From the cell containing the given text, extract its center point as [X, Y] coordinate. 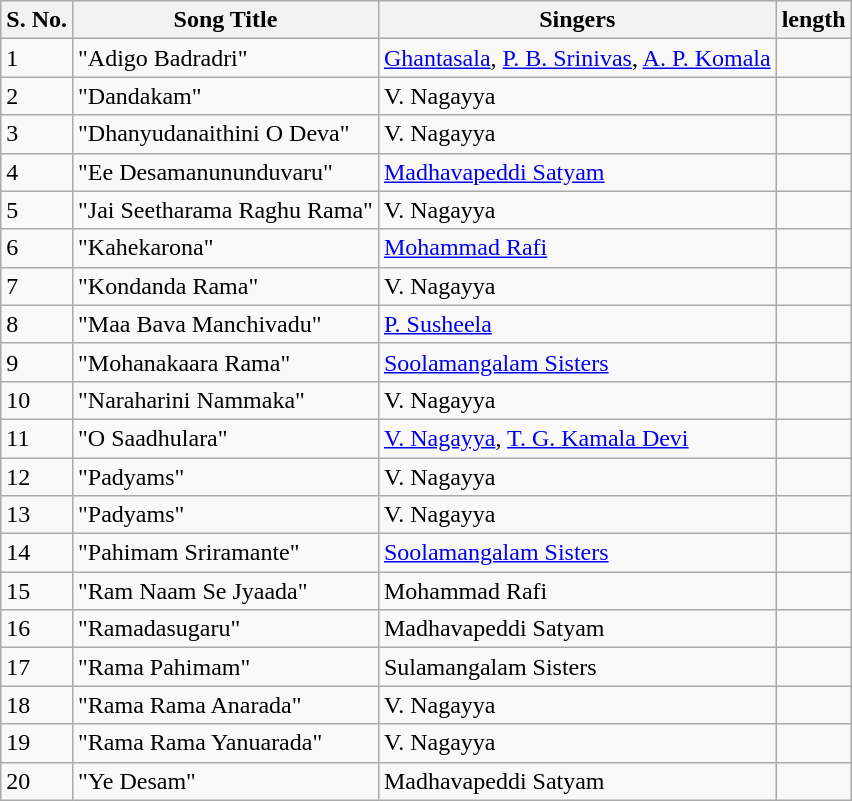
"Dandakam" [225, 96]
13 [37, 515]
20 [37, 781]
9 [37, 362]
"Mohanakaara Rama" [225, 362]
18 [37, 705]
P. Susheela [577, 324]
"Ramadasugaru" [225, 629]
17 [37, 667]
19 [37, 743]
V. Nagayya, T. G. Kamala Devi [577, 438]
Song Title [225, 20]
8 [37, 324]
"Rama Rama Anarada" [225, 705]
12 [37, 477]
length [814, 20]
3 [37, 134]
1 [37, 58]
2 [37, 96]
4 [37, 172]
"Kahekarona" [225, 248]
"Naraharini Nammaka" [225, 400]
Sulamangalam Sisters [577, 667]
"Rama Rama Yanuarada" [225, 743]
15 [37, 591]
Singers [577, 20]
Ghantasala, P. B. Srinivas, A. P. Komala [577, 58]
"Rama Pahimam" [225, 667]
"Dhanyudanaithini O Deva" [225, 134]
"Ye Desam" [225, 781]
16 [37, 629]
S. No. [37, 20]
10 [37, 400]
14 [37, 553]
"Ee Desamanununduvaru" [225, 172]
"Jai Seetharama Raghu Rama" [225, 210]
"Adigo Badradri" [225, 58]
"Maa Bava Manchivadu" [225, 324]
5 [37, 210]
"O Saadhulara" [225, 438]
6 [37, 248]
"Ram Naam Se Jyaada" [225, 591]
7 [37, 286]
11 [37, 438]
"Kondanda Rama" [225, 286]
"Pahimam Sriramante" [225, 553]
